Locate the cell with the specified text and output its (x, y) center coordinate. 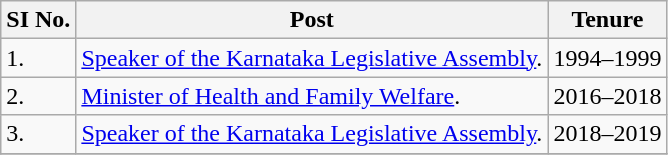
1. (38, 58)
Tenure (608, 20)
2016–2018 (608, 96)
1994–1999 (608, 58)
2018–2019 (608, 134)
2. (38, 96)
Minister of Health and Family Welfare. (312, 96)
Post (312, 20)
SI No. (38, 20)
3. (38, 134)
